Find where the given text appears and provide that cell's center as (x, y) coordinate. 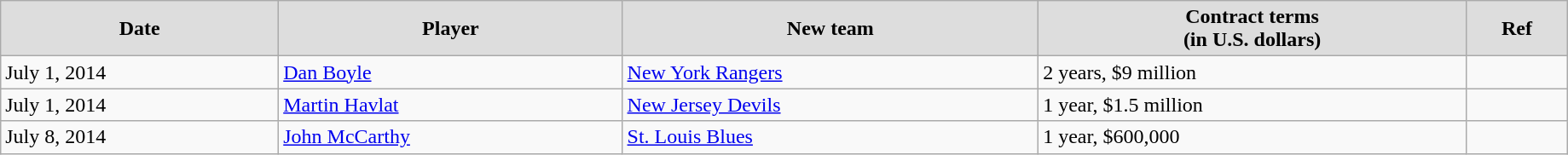
July 8, 2014 (140, 137)
St. Louis Blues (830, 137)
1 year, $1.5 million (1253, 105)
2 years, $9 million (1253, 72)
Contract terms(in U.S. dollars) (1253, 29)
John McCarthy (450, 137)
Martin Havlat (450, 105)
New Jersey Devils (830, 105)
New team (830, 29)
1 year, $600,000 (1253, 137)
Player (450, 29)
Date (140, 29)
New York Rangers (830, 72)
Dan Boyle (450, 72)
Ref (1518, 29)
